From the cell containing the given text, extract its center point as [x, y] coordinate. 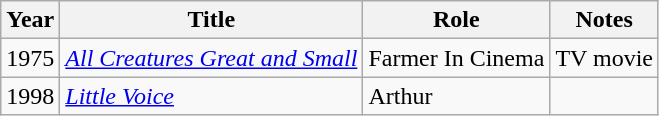
1998 [30, 96]
All Creatures Great and Small [212, 58]
TV movie [604, 58]
Notes [604, 20]
Little Voice [212, 96]
Arthur [456, 96]
Year [30, 20]
Role [456, 20]
1975 [30, 58]
Farmer In Cinema [456, 58]
Title [212, 20]
